Provide the (X, Y) coordinate of the cell's center where the given text is located.  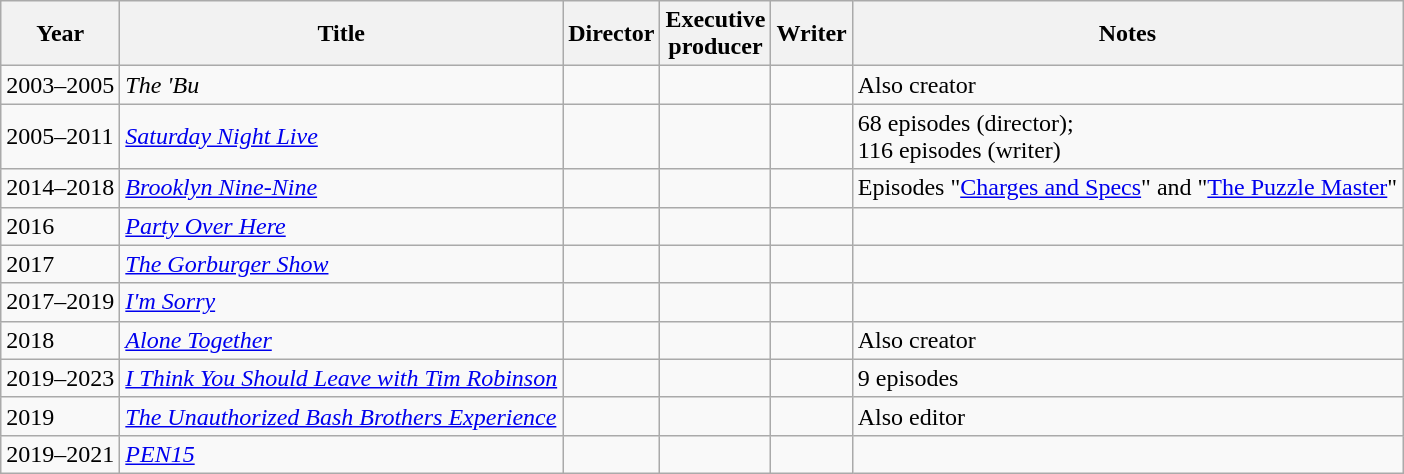
2019–2021 (60, 454)
Episodes "Charges and Specs" and "The Puzzle Master" (1127, 188)
Writer (812, 34)
Saturday Night Live (342, 136)
Year (60, 34)
68 episodes (director);116 episodes (writer) (1127, 136)
PEN15 (342, 454)
2017–2019 (60, 302)
2019 (60, 416)
The Gorburger Show (342, 264)
The Unauthorized Bash Brothers Experience (342, 416)
2016 (60, 226)
2003–2005 (60, 85)
Party Over Here (342, 226)
Also editor (1127, 416)
Alone Together (342, 340)
Director (612, 34)
2018 (60, 340)
Executiveproducer (716, 34)
Notes (1127, 34)
I'm Sorry (342, 302)
2005–2011 (60, 136)
2014–2018 (60, 188)
Brooklyn Nine-Nine (342, 188)
2019–2023 (60, 378)
The 'Bu (342, 85)
9 episodes (1127, 378)
Title (342, 34)
I Think You Should Leave with Tim Robinson (342, 378)
2017 (60, 264)
